Identify which cell holds the provided text, then report its [x, y] central coordinate. 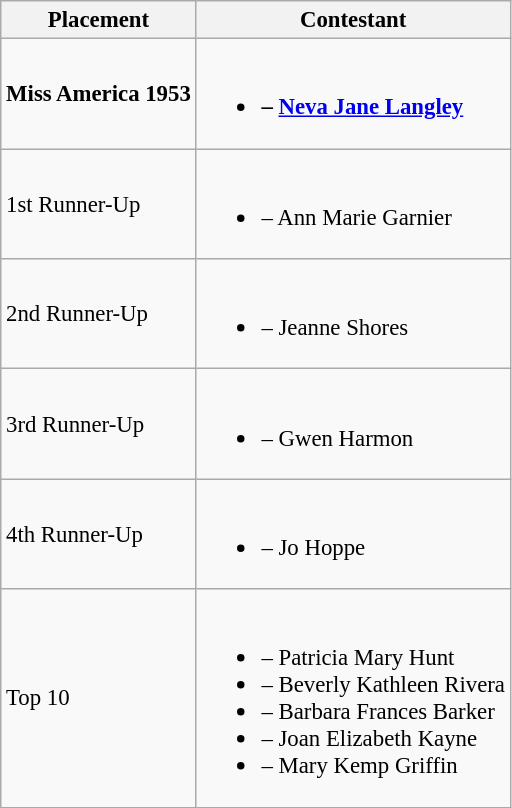
– Patricia Mary Hunt – Beverly Kathleen Rivera – Barbara Frances Barker – Joan Elizabeth Kayne – Mary Kemp Griffin [353, 698]
– Ann Marie Garnier [353, 204]
Top 10 [98, 698]
2nd Runner-Up [98, 314]
– Jo Hoppe [353, 534]
Miss America 1953 [98, 94]
– Gwen Harmon [353, 424]
3rd Runner-Up [98, 424]
4th Runner-Up [98, 534]
Contestant [353, 20]
Placement [98, 20]
1st Runner-Up [98, 204]
– Jeanne Shores [353, 314]
– Neva Jane Langley [353, 94]
